Capture the cell that displays the provided text and extract its [x, y] central coordinate. 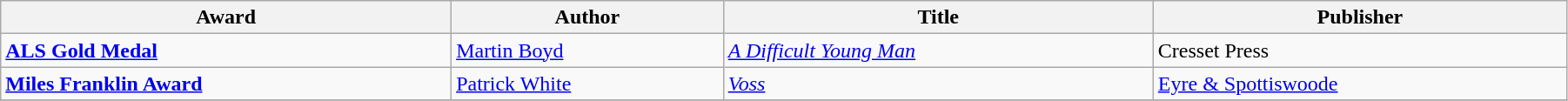
Miles Franklin Award [226, 84]
Author [588, 17]
Award [226, 17]
Voss [938, 84]
A Difficult Young Man [938, 50]
Patrick White [588, 84]
Publisher [1359, 17]
Cresset Press [1359, 50]
Eyre & Spottiswoode [1359, 84]
Title [938, 17]
ALS Gold Medal [226, 50]
Martin Boyd [588, 50]
